Locate the cell with the specified text and output its (x, y) center coordinate. 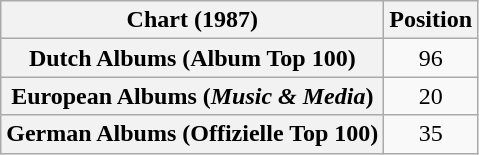
35 (431, 134)
Chart (1987) (192, 20)
20 (431, 96)
German Albums (Offizielle Top 100) (192, 134)
96 (431, 58)
Position (431, 20)
European Albums (Music & Media) (192, 96)
Dutch Albums (Album Top 100) (192, 58)
